Return (X, Y) of the center of cell containing provided text 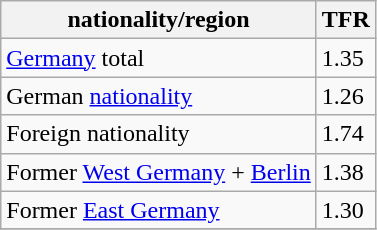
1.74 (346, 134)
Foreign nationality (159, 134)
TFR (346, 20)
1.26 (346, 96)
German nationality (159, 96)
nationality/region (159, 20)
1.35 (346, 58)
Germany total (159, 58)
Former East Germany (159, 210)
Former West Germany + Berlin (159, 172)
1.38 (346, 172)
1.30 (346, 210)
